Determine the [x, y] coordinate at the center of the cell enclosing the given text.  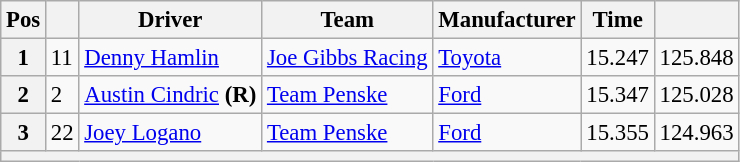
125.028 [696, 95]
Toyota [507, 58]
Manufacturer [507, 20]
15.347 [618, 95]
Austin Cindric (R) [170, 95]
125.848 [696, 58]
3 [24, 133]
11 [62, 58]
15.247 [618, 58]
15.355 [618, 133]
Team [348, 20]
Denny Hamlin [170, 58]
1 [24, 58]
124.963 [696, 133]
Joe Gibbs Racing [348, 58]
Joey Logano [170, 133]
22 [62, 133]
Pos [24, 20]
Driver [170, 20]
Time [618, 20]
